Pinpoint the cell where the given text exists, returning its (x, y) midpoint coordinate. 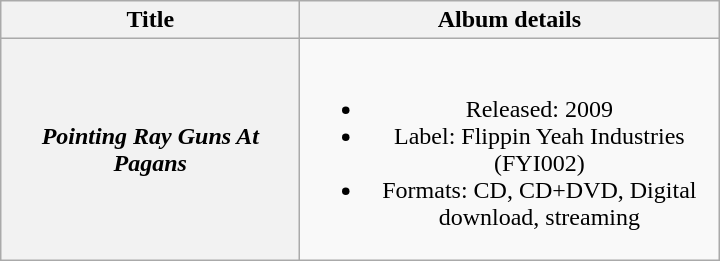
Title (150, 20)
Album details (510, 20)
Released: 2009Label: Flippin Yeah Industries (FYI002)Formats: CD, CD+DVD, Digital download, streaming (510, 150)
Pointing Ray Guns At Pagans (150, 150)
